Search for the cell housing the specified text and yield its [x, y] center coordinate. 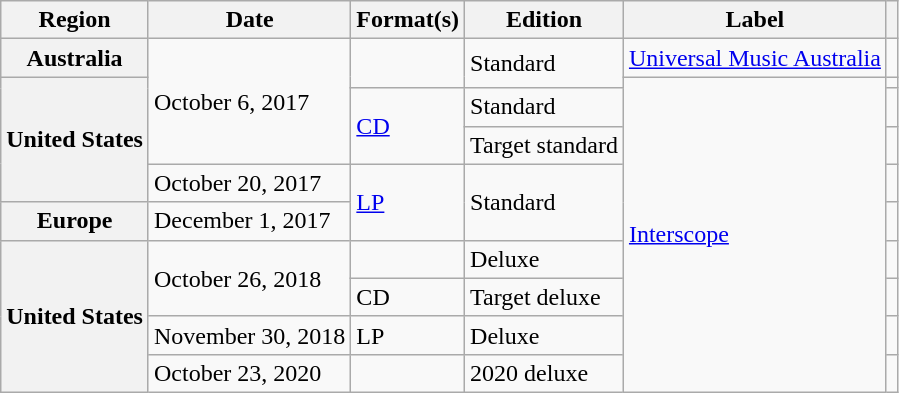
Europe [75, 221]
November 30, 2018 [249, 335]
October 26, 2018 [249, 278]
December 1, 2017 [249, 221]
October 20, 2017 [249, 183]
Date [249, 20]
Target deluxe [544, 297]
Interscope [754, 235]
Australia [75, 58]
2020 deluxe [544, 373]
Label [754, 20]
Format(s) [408, 20]
October 6, 2017 [249, 102]
Universal Music Australia [754, 58]
Edition [544, 20]
October 23, 2020 [249, 373]
Region [75, 20]
Target standard [544, 145]
